Extract the [x, y] coordinate from the center of the cell holding the provided text.  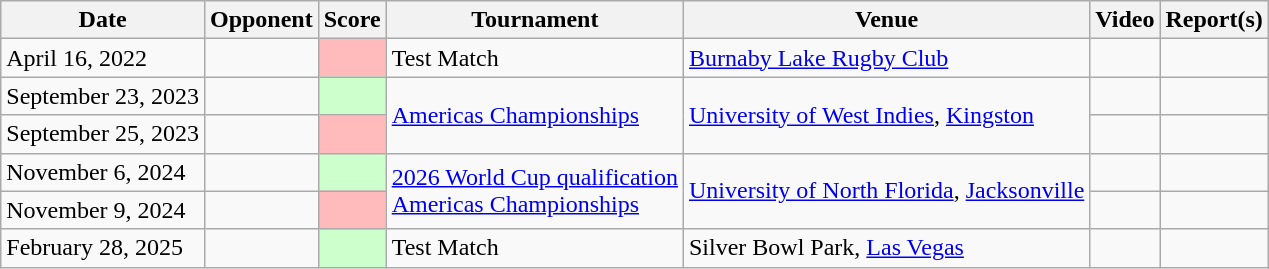
University of West Indies, Kingston [886, 115]
2026 World Cup qualification Americas Championships [534, 191]
Americas Championships [534, 115]
April 16, 2022 [103, 58]
Video [1125, 20]
Opponent [261, 20]
Burnaby Lake Rugby Club [886, 58]
Date [103, 20]
Score [352, 20]
Report(s) [1214, 20]
Tournament [534, 20]
Silver Bowl Park, Las Vegas [886, 248]
February 28, 2025 [103, 248]
November 9, 2024 [103, 210]
September 23, 2023 [103, 96]
Venue [886, 20]
November 6, 2024 [103, 172]
September 25, 2023 [103, 134]
University of North Florida, Jacksonville [886, 191]
